Detect which cell encompasses the target text, then output its [X, Y] center coordinate. 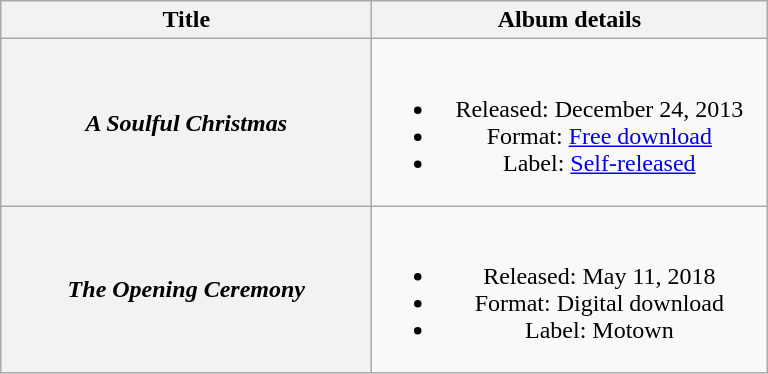
Released: May 11, 2018Format: Digital downloadLabel: Motown [570, 290]
Album details [570, 20]
Title [186, 20]
A Soulful Christmas [186, 122]
Released: December 24, 2013Format: Free downloadLabel: Self-released [570, 122]
The Opening Ceremony [186, 290]
